Identify which cell holds the provided text, then report its [X, Y] central coordinate. 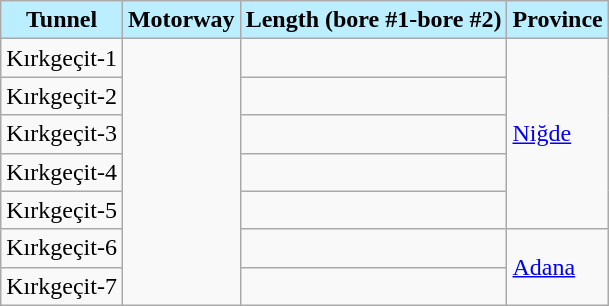
Motorway [181, 20]
Length (bore #1-bore #2) [374, 20]
Kırkgeçit-5 [62, 210]
Kırkgeçit-7 [62, 286]
Kırkgeçit-2 [62, 96]
Kırkgeçit-3 [62, 134]
Province [558, 20]
Kırkgeçit-1 [62, 58]
Niğde [558, 134]
Kırkgeçit-6 [62, 248]
Tunnel [62, 20]
Adana [558, 267]
Kırkgeçit-4 [62, 172]
